Detect which cell encompasses the target text, then output its (X, Y) center coordinate. 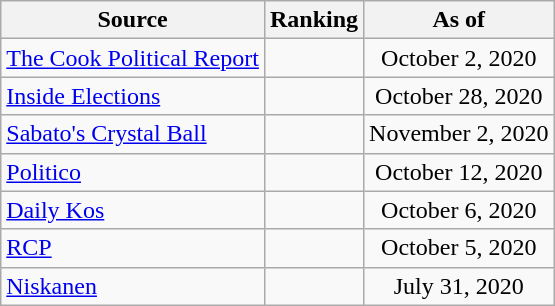
October 12, 2020 (459, 172)
The Cook Political Report (133, 58)
October 5, 2020 (459, 248)
Ranking (314, 20)
July 31, 2020 (459, 286)
Inside Elections (133, 96)
Source (133, 20)
October 28, 2020 (459, 96)
Politico (133, 172)
Niskanen (133, 286)
Daily Kos (133, 210)
November 2, 2020 (459, 134)
Sabato's Crystal Ball (133, 134)
RCP (133, 248)
October 2, 2020 (459, 58)
As of (459, 20)
October 6, 2020 (459, 210)
